Search for the cell housing the specified text and yield its [X, Y] center coordinate. 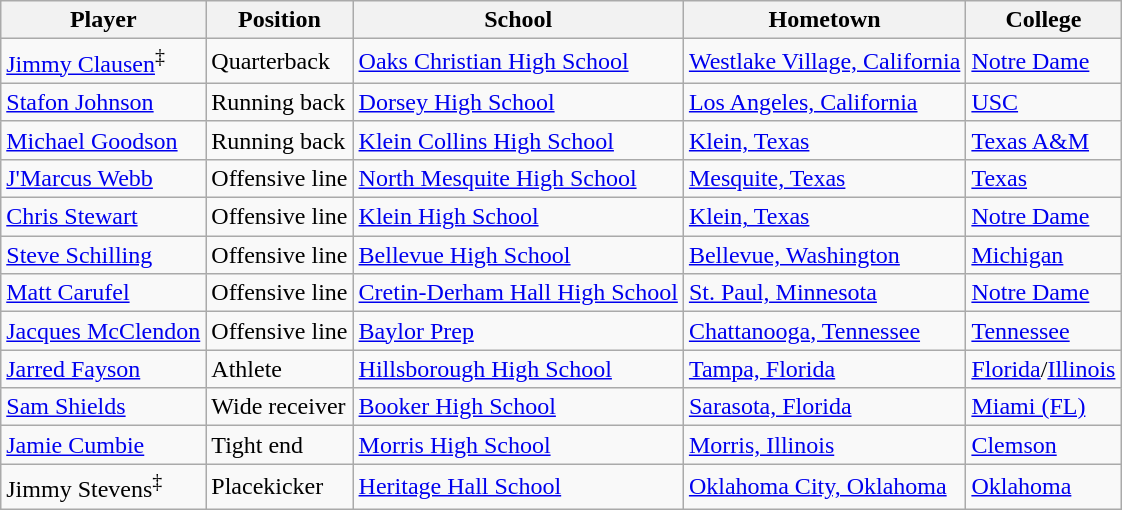
North Mesquite High School [518, 178]
Oklahoma City, Oklahoma [824, 486]
Player [104, 20]
Hillsborough High School [518, 369]
Texas A&M [1044, 140]
Klein High School [518, 217]
Miami (FL) [1044, 407]
Michigan [1044, 255]
Sarasota, Florida [824, 407]
Heritage Hall School [518, 486]
Jacques McClendon [104, 331]
J'Marcus Webb [104, 178]
Baylor Prep [518, 331]
Dorsey High School [518, 102]
Placekicker [280, 486]
Jimmy Stevens‡ [104, 486]
Wide receiver [280, 407]
Sam Shields [104, 407]
Bellevue, Washington [824, 255]
Tight end [280, 445]
Tampa, Florida [824, 369]
Position [280, 20]
Florida/Illinois [1044, 369]
Hometown [824, 20]
Oklahoma [1044, 486]
Quarterback [280, 62]
Athlete [280, 369]
Booker High School [518, 407]
Cretin-Derham Hall High School [518, 293]
St. Paul, Minnesota [824, 293]
School [518, 20]
Klein Collins High School [518, 140]
Los Angeles, California [824, 102]
Jimmy Clausen‡ [104, 62]
Steve Schilling [104, 255]
Chris Stewart [104, 217]
Texas [1044, 178]
Westlake Village, California [824, 62]
Tennessee [1044, 331]
Jarred Fayson [104, 369]
Morris High School [518, 445]
Morris, Illinois [824, 445]
USC [1044, 102]
Chattanooga, Tennessee [824, 331]
Stafon Johnson [104, 102]
College [1044, 20]
Matt Carufel [104, 293]
Bellevue High School [518, 255]
Jamie Cumbie [104, 445]
Mesquite, Texas [824, 178]
Clemson [1044, 445]
Michael Goodson [104, 140]
Oaks Christian High School [518, 62]
